Pinpoint the cell where the given text exists, returning its [x, y] midpoint coordinate. 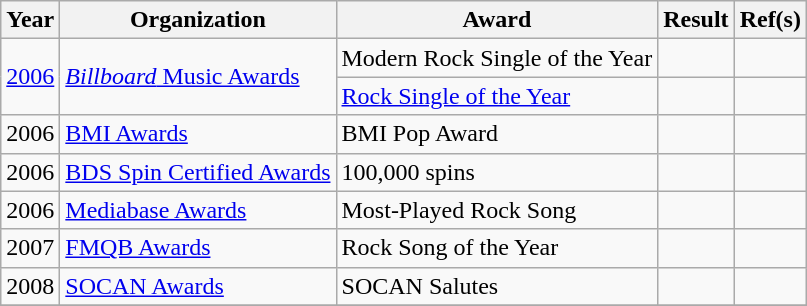
SOCAN Salutes [497, 286]
Billboard Music Awards [198, 77]
BMI Awards [198, 134]
2008 [30, 286]
2007 [30, 248]
BDS Spin Certified Awards [198, 172]
SOCAN Awards [198, 286]
100,000 spins [497, 172]
Rock Single of the Year [497, 96]
Year [30, 20]
Most-Played Rock Song [497, 210]
Award [497, 20]
Result [696, 20]
Mediabase Awards [198, 210]
FMQB Awards [198, 248]
Rock Song of the Year [497, 248]
Modern Rock Single of the Year [497, 58]
Ref(s) [770, 20]
Organization [198, 20]
BMI Pop Award [497, 134]
